Provide the (X, Y) coordinate of the cell's center where the given text is located.  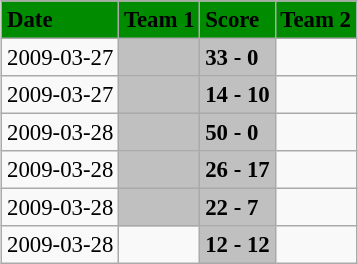
Team 1 (160, 20)
Team 2 (316, 20)
22 - 7 (238, 208)
Date (60, 20)
50 - 0 (238, 133)
14 - 10 (238, 95)
Score (238, 20)
12 - 12 (238, 245)
26 - 17 (238, 170)
33 - 0 (238, 57)
